Extract the (x, y) coordinate from the center of the cell holding the provided text.  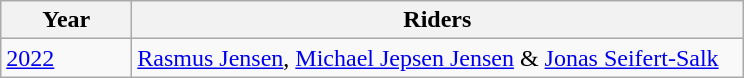
2022 (66, 58)
Rasmus Jensen, Michael Jepsen Jensen & Jonas Seifert-Salk (438, 58)
Riders (438, 20)
Year (66, 20)
